Provide the (x, y) coordinate of the cell's center where the given text is located.  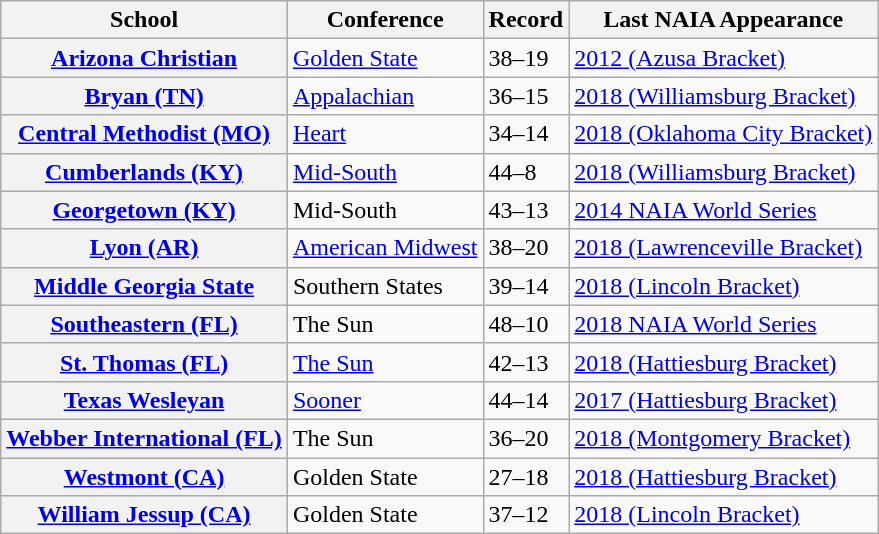
Record (526, 20)
Georgetown (KY) (144, 210)
36–20 (526, 438)
34–14 (526, 134)
2014 NAIA World Series (724, 210)
37–12 (526, 515)
Conference (385, 20)
Texas Wesleyan (144, 400)
Appalachian (385, 96)
Southeastern (FL) (144, 324)
44–8 (526, 172)
St. Thomas (FL) (144, 362)
Middle Georgia State (144, 286)
2018 (Oklahoma City Bracket) (724, 134)
Southern States (385, 286)
44–14 (526, 400)
38–19 (526, 58)
Sooner (385, 400)
Webber International (FL) (144, 438)
39–14 (526, 286)
Heart (385, 134)
School (144, 20)
42–13 (526, 362)
48–10 (526, 324)
Lyon (AR) (144, 248)
2018 NAIA World Series (724, 324)
Westmont (CA) (144, 477)
27–18 (526, 477)
Cumberlands (KY) (144, 172)
38–20 (526, 248)
Bryan (TN) (144, 96)
William Jessup (CA) (144, 515)
43–13 (526, 210)
2018 (Lawrenceville Bracket) (724, 248)
Central Methodist (MO) (144, 134)
2017 (Hattiesburg Bracket) (724, 400)
36–15 (526, 96)
Arizona Christian (144, 58)
2012 (Azusa Bracket) (724, 58)
American Midwest (385, 248)
Last NAIA Appearance (724, 20)
2018 (Montgomery Bracket) (724, 438)
